Capture the cell that displays the provided text and extract its [x, y] central coordinate. 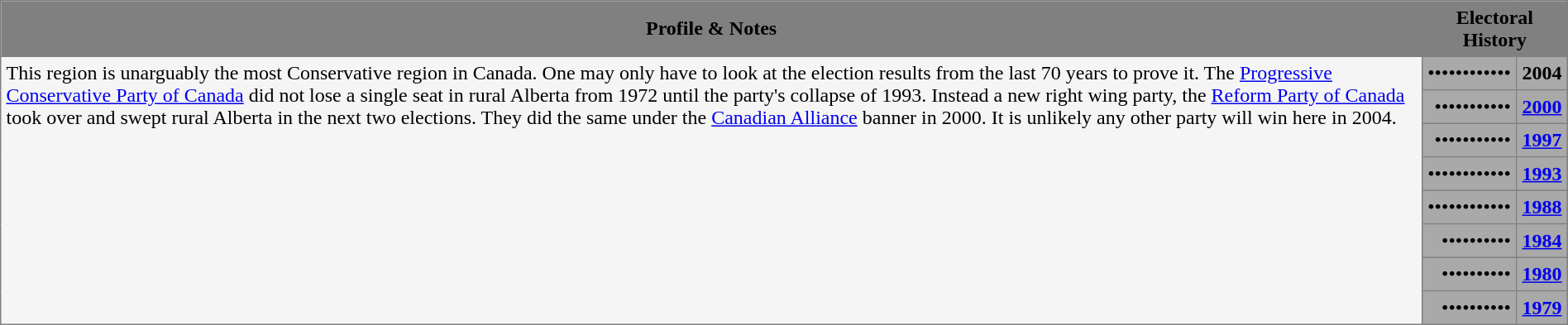
1984 [1542, 241]
2004 [1542, 73]
1997 [1542, 140]
1988 [1542, 207]
1979 [1542, 308]
2000 [1542, 107]
1993 [1542, 174]
Electoral History [1494, 29]
1980 [1542, 274]
Profile & Notes [711, 29]
